Provide the [X, Y] coordinate of the cell's center where the given text is located.  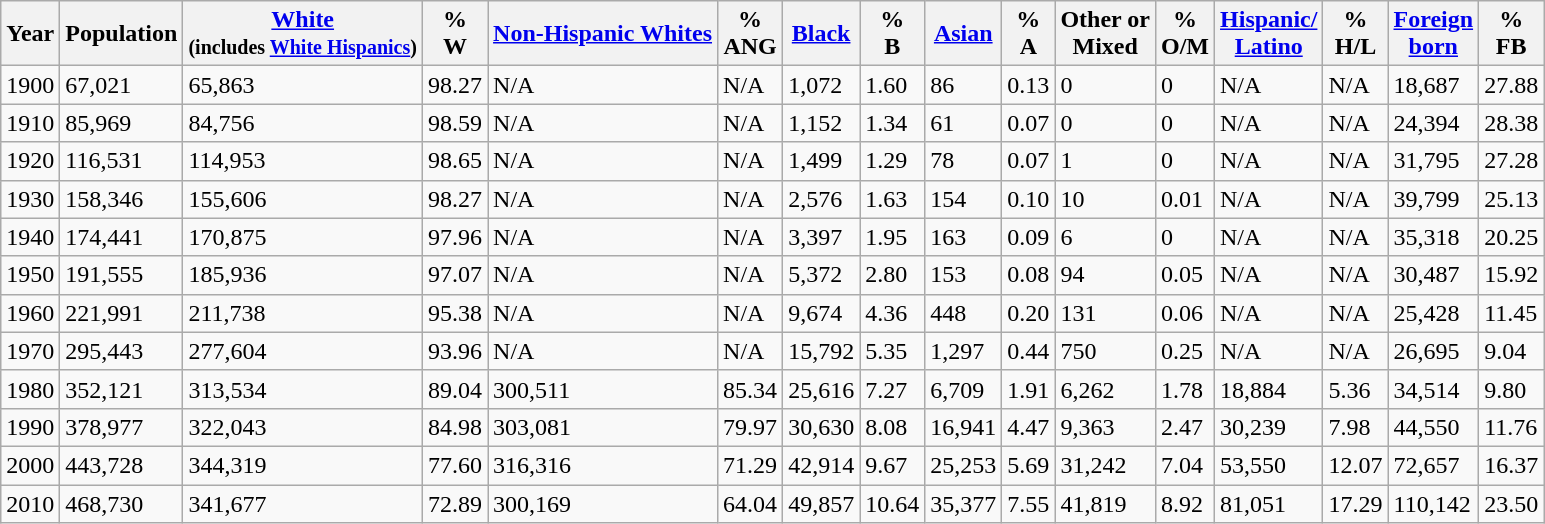
84.98 [454, 427]
9.04 [1512, 351]
Asian [964, 34]
84,756 [303, 123]
378,977 [122, 427]
191,555 [122, 275]
1 [1106, 161]
67,021 [122, 85]
10.64 [892, 503]
5.69 [1028, 465]
0.44 [1028, 351]
4.36 [892, 313]
94 [1106, 275]
95.38 [454, 313]
750 [1106, 351]
153 [964, 275]
0.01 [1184, 199]
71.29 [750, 465]
31,242 [1106, 465]
0.20 [1028, 313]
352,121 [122, 389]
28.38 [1512, 123]
97.07 [454, 275]
85.34 [750, 389]
116,531 [122, 161]
295,443 [122, 351]
35,377 [964, 503]
300,169 [603, 503]
6,262 [1106, 389]
3,397 [822, 237]
79.97 [750, 427]
1920 [30, 161]
1900 [30, 85]
Foreignborn [1434, 34]
1.91 [1028, 389]
44,550 [1434, 427]
12.07 [1356, 465]
Population [122, 34]
16,941 [964, 427]
211,738 [303, 313]
77.60 [454, 465]
8.08 [892, 427]
221,991 [122, 313]
72,657 [1434, 465]
158,346 [122, 199]
98.65 [454, 161]
30,630 [822, 427]
114,953 [303, 161]
303,081 [603, 427]
1.29 [892, 161]
31,795 [1434, 161]
%B [892, 34]
131 [1106, 313]
Hispanic/Latino [1269, 34]
0.05 [1184, 275]
72.89 [454, 503]
0.10 [1028, 199]
1.63 [892, 199]
89.04 [454, 389]
313,534 [303, 389]
316,316 [603, 465]
39,799 [1434, 199]
18,687 [1434, 85]
1.60 [892, 85]
1970 [30, 351]
344,319 [303, 465]
%W [454, 34]
1.78 [1184, 389]
11.45 [1512, 313]
7.55 [1028, 503]
%ANG [750, 34]
42,914 [822, 465]
49,857 [822, 503]
15,792 [822, 351]
0.06 [1184, 313]
23.50 [1512, 503]
1940 [30, 237]
185,936 [303, 275]
Black [822, 34]
277,604 [303, 351]
34,514 [1434, 389]
25,428 [1434, 313]
18,884 [1269, 389]
24,394 [1434, 123]
341,677 [303, 503]
61 [964, 123]
25,616 [822, 389]
64.04 [750, 503]
25,253 [964, 465]
1930 [30, 199]
1980 [30, 389]
17.29 [1356, 503]
86 [964, 85]
27.88 [1512, 85]
7.98 [1356, 427]
1,072 [822, 85]
5,372 [822, 275]
7.27 [892, 389]
Other orMixed [1106, 34]
0.25 [1184, 351]
1910 [30, 123]
110,142 [1434, 503]
%FB [1512, 34]
322,043 [303, 427]
2010 [30, 503]
81,051 [1269, 503]
468,730 [122, 503]
4.47 [1028, 427]
443,728 [122, 465]
1,152 [822, 123]
15.92 [1512, 275]
9,363 [1106, 427]
93.96 [454, 351]
448 [964, 313]
10 [1106, 199]
174,441 [122, 237]
%A [1028, 34]
85,969 [122, 123]
6,709 [964, 389]
1.95 [892, 237]
163 [964, 237]
0.09 [1028, 237]
53,550 [1269, 465]
16.37 [1512, 465]
30,487 [1434, 275]
8.92 [1184, 503]
White(includes White Hispanics) [303, 34]
155,606 [303, 199]
300,511 [603, 389]
Non-Hispanic Whites [603, 34]
5.35 [892, 351]
154 [964, 199]
78 [964, 161]
1950 [30, 275]
97.96 [454, 237]
7.04 [1184, 465]
0.13 [1028, 85]
25.13 [1512, 199]
6 [1106, 237]
9.80 [1512, 389]
%O/M [1184, 34]
35,318 [1434, 237]
2000 [30, 465]
26,695 [1434, 351]
%H/L [1356, 34]
9.67 [892, 465]
1.34 [892, 123]
9,674 [822, 313]
Year [30, 34]
20.25 [1512, 237]
170,875 [303, 237]
11.76 [1512, 427]
1960 [30, 313]
5.36 [1356, 389]
1,499 [822, 161]
98.59 [454, 123]
1,297 [964, 351]
2.80 [892, 275]
27.28 [1512, 161]
30,239 [1269, 427]
2,576 [822, 199]
41,819 [1106, 503]
65,863 [303, 85]
2.47 [1184, 427]
0.08 [1028, 275]
1990 [30, 427]
